From the cell containing the given text, extract its center point as [X, Y] coordinate. 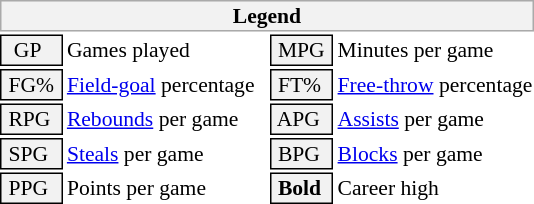
Bold [302, 188]
PPG [31, 188]
Minutes per game [435, 50]
FT% [302, 85]
Legend [267, 16]
GP [31, 50]
Assists per game [435, 120]
MPG [302, 50]
Points per game [166, 188]
Rebounds per game [166, 120]
RPG [31, 120]
BPG [302, 154]
Blocks per game [435, 154]
Field-goal percentage [166, 85]
Career high [435, 188]
Games played [166, 50]
FG% [31, 85]
APG [302, 120]
Free-throw percentage [435, 85]
Steals per game [166, 154]
SPG [31, 154]
